Capture the cell that displays the provided text and extract its (x, y) central coordinate. 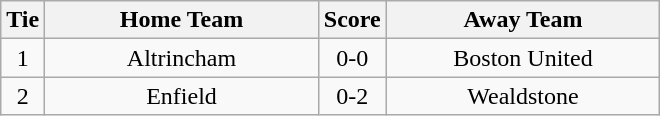
Altrincham (182, 58)
Home Team (182, 20)
Score (352, 20)
Away Team (523, 20)
Wealdstone (523, 96)
Boston United (523, 58)
Enfield (182, 96)
0-0 (352, 58)
0-2 (352, 96)
Tie (23, 20)
1 (23, 58)
2 (23, 96)
